Provide the [X, Y] coordinate of the cell's center where the given text is located.  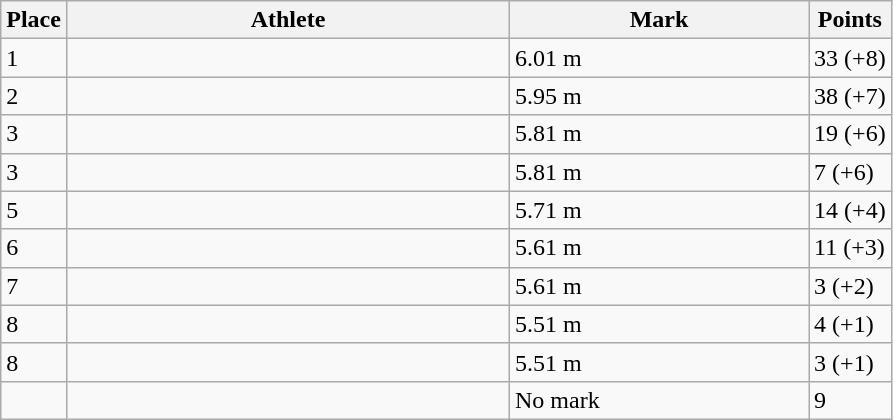
Points [850, 20]
1 [34, 58]
3 (+2) [850, 286]
6.01 m [660, 58]
6 [34, 248]
19 (+6) [850, 134]
4 (+1) [850, 324]
Place [34, 20]
5.95 m [660, 96]
Athlete [288, 20]
7 [34, 286]
9 [850, 400]
38 (+7) [850, 96]
Mark [660, 20]
33 (+8) [850, 58]
No mark [660, 400]
7 (+6) [850, 172]
11 (+3) [850, 248]
3 (+1) [850, 362]
5.71 m [660, 210]
14 (+4) [850, 210]
5 [34, 210]
2 [34, 96]
